Return [X, Y] of the center of cell containing provided text 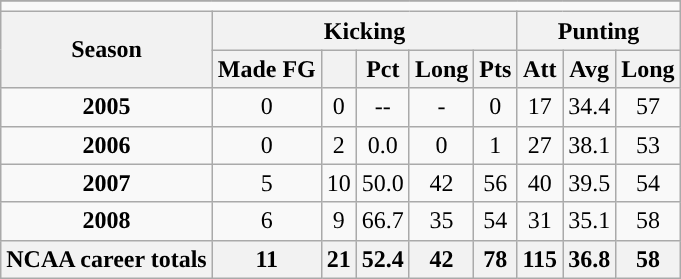
66.7 [382, 221]
17 [540, 107]
57 [648, 107]
2006 [106, 145]
31 [540, 221]
34.4 [590, 107]
Avg [590, 69]
10 [338, 183]
NCAA career totals [106, 259]
Pct [382, 69]
- [441, 107]
Pts [496, 69]
0.0 [382, 145]
38.1 [590, 145]
6 [266, 221]
39.5 [590, 183]
35 [441, 221]
Kicking [364, 31]
50.0 [382, 183]
78 [496, 259]
21 [338, 259]
Att [540, 69]
Season [106, 50]
9 [338, 221]
27 [540, 145]
56 [496, 183]
11 [266, 259]
53 [648, 145]
115 [540, 259]
2 [338, 145]
36.8 [590, 259]
Made FG [266, 69]
-- [382, 107]
Punting [598, 31]
2007 [106, 183]
35.1 [590, 221]
52.4 [382, 259]
5 [266, 183]
2005 [106, 107]
2008 [106, 221]
1 [496, 145]
40 [540, 183]
